Identify which cell holds the provided text, then report its [X, Y] central coordinate. 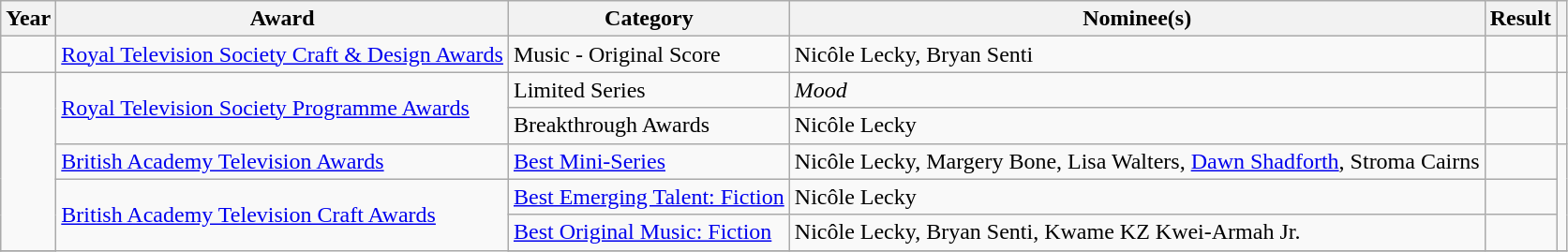
Category [649, 19]
British Academy Television Craft Awards [283, 215]
Result [1520, 19]
Mood [1137, 90]
Best Emerging Talent: Fiction [649, 197]
Music - Original Score [649, 54]
Royal Television Society Programme Awards [283, 108]
British Academy Television Awards [283, 161]
Best Original Music: Fiction [649, 232]
Breakthrough Awards [649, 126]
Best Mini-Series [649, 161]
Royal Television Society Craft & Design Awards [283, 54]
Year [28, 19]
Nicôle Lecky, Margery Bone, Lisa Walters, Dawn Shadforth, Stroma Cairns [1137, 161]
Limited Series [649, 90]
Nominee(s) [1137, 19]
Nicôle Lecky, Bryan Senti, Kwame KZ Kwei-Armah Jr. [1137, 232]
Nicôle Lecky, Bryan Senti [1137, 54]
Award [283, 19]
